Scan for the cell matching the given text and deliver its [x, y] coordinate at center. 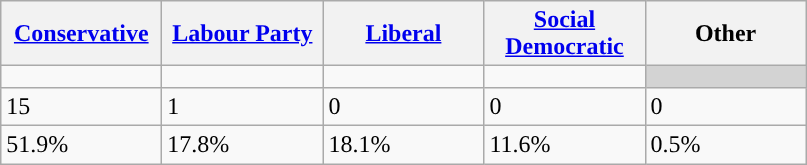
Other [726, 34]
Liberal [404, 34]
0.5% [726, 144]
18.1% [404, 144]
Labour Party [242, 34]
51.9% [82, 144]
17.8% [242, 144]
1 [242, 106]
15 [82, 106]
Conservative [82, 34]
Social Democratic [564, 34]
11.6% [564, 144]
